Scan for the cell matching the given text and deliver its (x, y) coordinate at center. 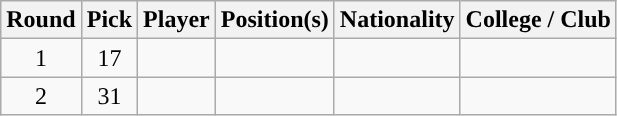
College / Club (538, 20)
Nationality (397, 20)
1 (41, 58)
Pick (109, 20)
Player (177, 20)
Round (41, 20)
31 (109, 96)
2 (41, 96)
Position(s) (274, 20)
17 (109, 58)
